Return the [X, Y] coordinate for the center point of the cell that contains the specified text.  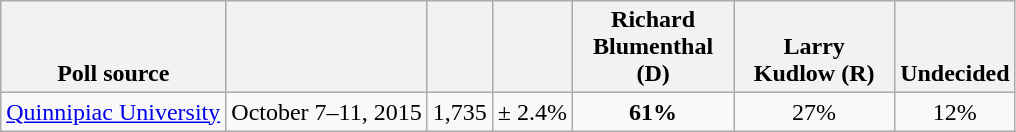
27% [814, 112]
October 7–11, 2015 [326, 112]
Poll source [114, 47]
LarryKudlow (R) [814, 47]
± 2.4% [532, 112]
Undecided [955, 47]
Quinnipiac University [114, 112]
61% [654, 112]
1,735 [460, 112]
12% [955, 112]
RichardBlumenthal (D) [654, 47]
